Identify which cell holds the provided text, then report its (X, Y) central coordinate. 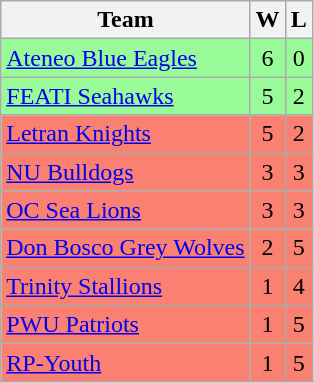
Team (126, 20)
Trinity Stallions (126, 286)
PWU Patriots (126, 324)
Ateneo Blue Eagles (126, 58)
Letran Knights (126, 134)
RP-Youth (126, 362)
0 (298, 58)
FEATI Seahawks (126, 96)
Don Bosco Grey Wolves (126, 248)
4 (298, 286)
OC Sea Lions (126, 210)
W (268, 20)
L (298, 20)
6 (268, 58)
NU Bulldogs (126, 172)
